Capture the cell that displays the provided text and extract its (X, Y) central coordinate. 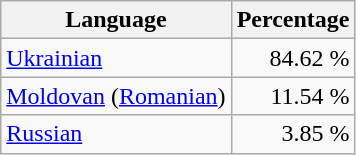
11.54 % (293, 96)
Moldovan (Romanian) (116, 96)
Russian (116, 134)
Language (116, 20)
84.62 % (293, 58)
3.85 % (293, 134)
Ukrainian (116, 58)
Percentage (293, 20)
